Scan for the cell matching the given text and deliver its (X, Y) coordinate at center. 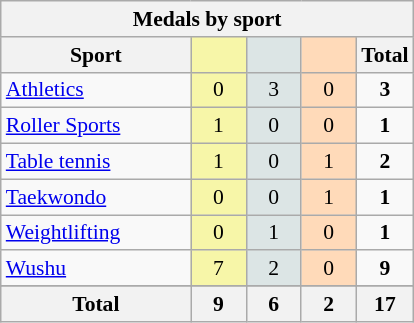
Sport (96, 55)
Wushu (96, 269)
Weightlifting (96, 233)
Taekwondo (96, 197)
Roller Sports (96, 126)
Table tennis (96, 162)
6 (274, 304)
17 (384, 304)
7 (218, 269)
Medals by sport (208, 19)
Athletics (96, 90)
